Scan for the cell matching the given text and deliver its [X, Y] coordinate at center. 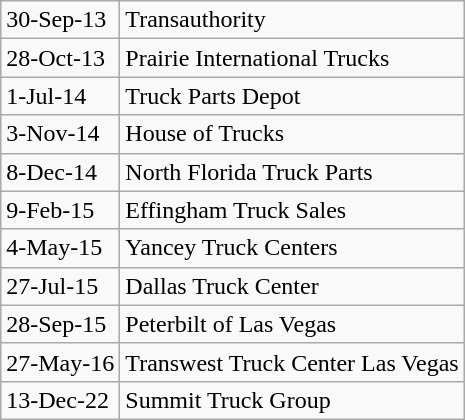
House of Trucks [292, 134]
Yancey Truck Centers [292, 248]
Summit Truck Group [292, 400]
13-Dec-22 [60, 400]
Peterbilt of Las Vegas [292, 324]
8-Dec-14 [60, 172]
Effingham Truck Sales [292, 210]
1-Jul-14 [60, 96]
30-Sep-13 [60, 20]
27-May-16 [60, 362]
Prairie International Trucks [292, 58]
North Florida Truck Parts [292, 172]
Dallas Truck Center [292, 286]
28-Sep-15 [60, 324]
Transwest Truck Center Las Vegas [292, 362]
3-Nov-14 [60, 134]
28-Oct-13 [60, 58]
Truck Parts Depot [292, 96]
9-Feb-15 [60, 210]
27-Jul-15 [60, 286]
Transauthority [292, 20]
4-May-15 [60, 248]
